Locate the cell with the specified text and output its [x, y] center coordinate. 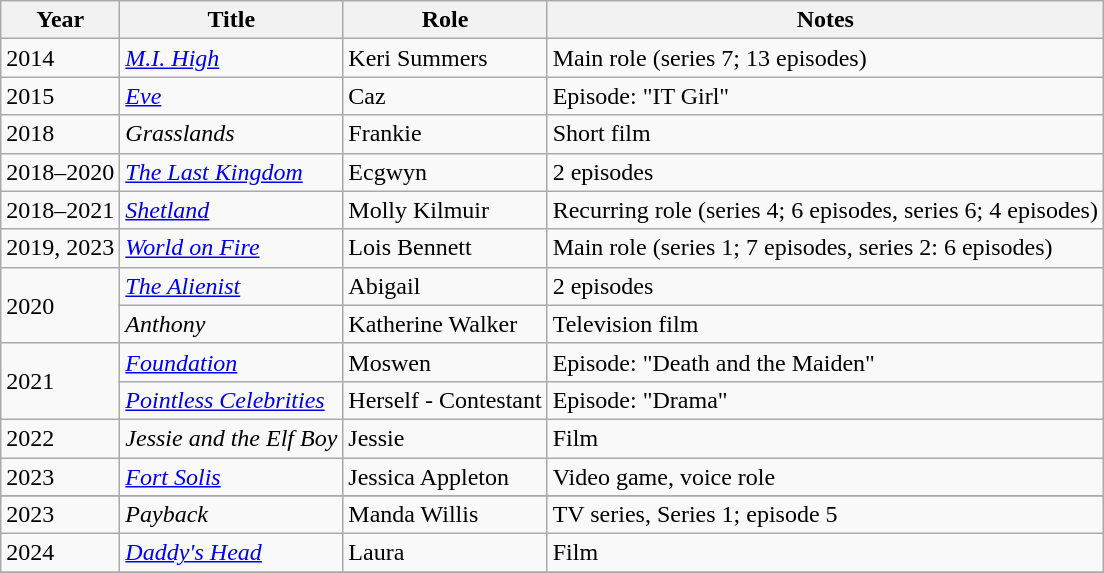
Recurring role (series 4; 6 episodes, series 6; 4 episodes) [825, 210]
Caz [445, 96]
Ecgwyn [445, 172]
2024 [60, 553]
2018 [60, 134]
Jessica Appleton [445, 477]
2020 [60, 305]
M.I. High [232, 58]
2019, 2023 [60, 248]
World on Fire [232, 248]
Pointless Celebrities [232, 400]
The Alienist [232, 286]
Short film [825, 134]
The Last Kingdom [232, 172]
Episode: "Death and the Maiden" [825, 362]
2014 [60, 58]
TV series, Series 1; episode 5 [825, 515]
2022 [60, 438]
Fort Solis [232, 477]
Anthony [232, 324]
Eve [232, 96]
Daddy's Head [232, 553]
Lois Bennett [445, 248]
Notes [825, 20]
Katherine Walker [445, 324]
Episode: "IT Girl" [825, 96]
Herself - Contestant [445, 400]
Jessie and the Elf Boy [232, 438]
Year [60, 20]
Laura [445, 553]
Payback [232, 515]
Main role (series 1; 7 episodes, series 2: 6 episodes) [825, 248]
Frankie [445, 134]
Jessie [445, 438]
2018–2020 [60, 172]
Main role (series 7; 13 episodes) [825, 58]
Episode: "Drama" [825, 400]
Foundation [232, 362]
Role [445, 20]
Shetland [232, 210]
Moswen [445, 362]
2021 [60, 381]
2018–2021 [60, 210]
Manda Willis [445, 515]
Molly Kilmuir [445, 210]
Title [232, 20]
Television film [825, 324]
Grasslands [232, 134]
Video game, voice role [825, 477]
Abigail [445, 286]
Keri Summers [445, 58]
2015 [60, 96]
